Provide the [x, y] coordinate of the cell's center where the given text is located.  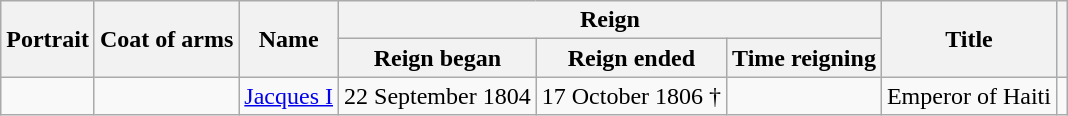
Name [289, 39]
Emperor of Haiti [968, 96]
Portrait [48, 39]
17 October 1806 † [631, 96]
Time reigning [804, 58]
Jacques I [289, 96]
22 September 1804 [438, 96]
Title [968, 39]
Reign ended [631, 58]
Reign [610, 20]
Reign began [438, 58]
Coat of arms [166, 39]
